Return (x, y) of the center of cell containing provided text 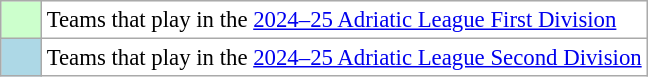
Teams that play in the 2024–25 Adriatic League Second Division (344, 58)
Teams that play in the 2024–25 Adriatic League First Division (344, 20)
